Detect which cell encompasses the target text, then output its [X, Y] center coordinate. 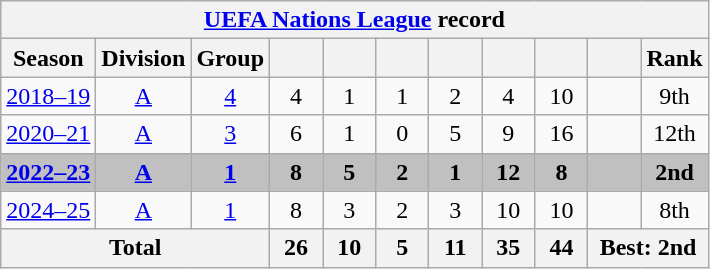
UEFA Nations League record [354, 20]
2020–21 [48, 134]
9 [508, 134]
2024–25 [48, 210]
12th [674, 134]
Best: 2nd [648, 248]
2nd [674, 172]
44 [562, 248]
Rank [674, 58]
2018–19 [48, 96]
Division [144, 58]
Season [48, 58]
Group [230, 58]
2022–23 [48, 172]
9th [674, 96]
12 [508, 172]
Total [136, 248]
6 [296, 134]
26 [296, 248]
35 [508, 248]
8th [674, 210]
0 [402, 134]
11 [456, 248]
16 [562, 134]
